Provide the (x, y) coordinate of the cell's center where the given text is located.  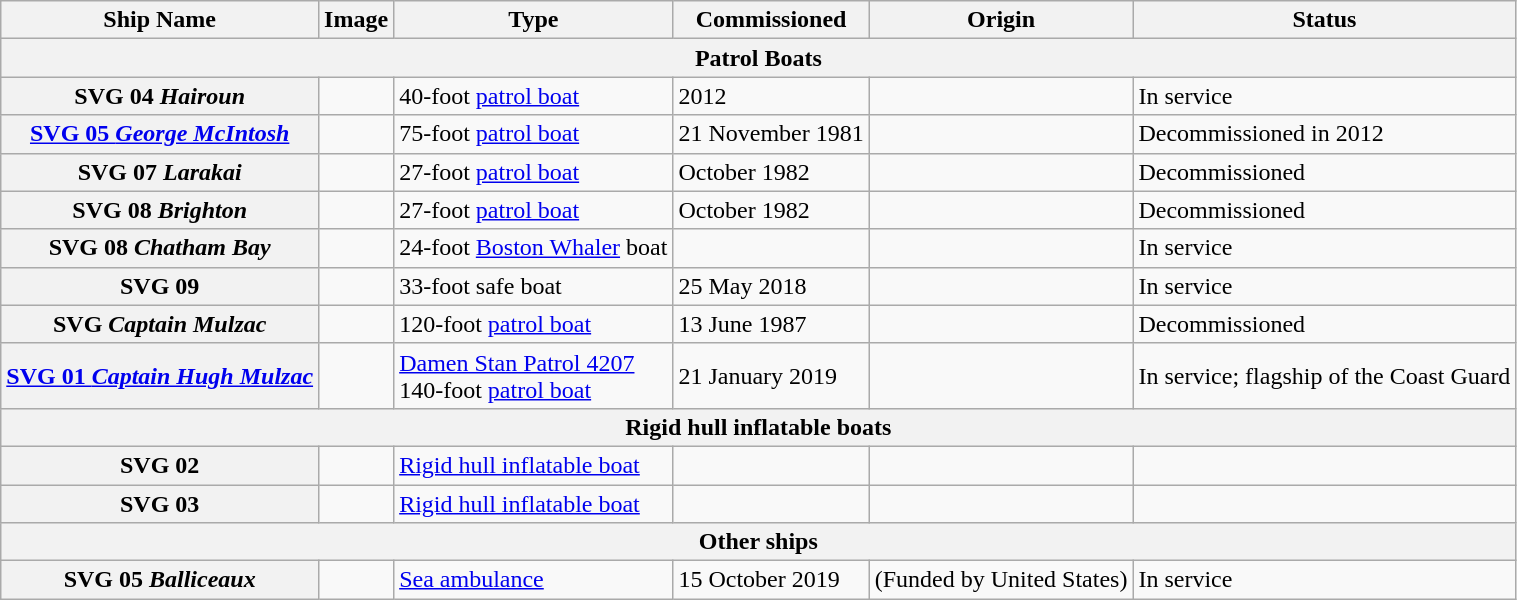
2012 (771, 96)
33-foot safe boat (534, 286)
Patrol Boats (758, 58)
SVG 05 George McIntosh (160, 134)
SVG 08 Brighton (160, 210)
(Funded by United States) (1001, 580)
120-foot patrol boat (534, 324)
Type (534, 20)
SVG 04 Hairoun (160, 96)
Damen Stan Patrol 4207140-foot patrol boat (534, 376)
15 October 2019 (771, 580)
Ship Name (160, 20)
21 November 1981 (771, 134)
Sea ambulance (534, 580)
SVG 05 Balliceaux (160, 580)
SVG Captain Mulzac (160, 324)
21 January 2019 (771, 376)
In service; flagship of the Coast Guard (1324, 376)
40-foot patrol boat (534, 96)
SVG 01 Captain Hugh Mulzac (160, 376)
Other ships (758, 542)
SVG 02 (160, 465)
SVG 03 (160, 503)
Rigid hull inflatable boats (758, 427)
24-foot Boston Whaler boat (534, 248)
SVG 08 Chatham Bay (160, 248)
Commissioned (771, 20)
Origin (1001, 20)
SVG 07 Larakai (160, 172)
SVG 09 (160, 286)
75-foot patrol boat (534, 134)
25 May 2018 (771, 286)
Decommissioned in 2012 (1324, 134)
Status (1324, 20)
Image (356, 20)
13 June 1987 (771, 324)
